Locate the cell with the specified text and output its [X, Y] center coordinate. 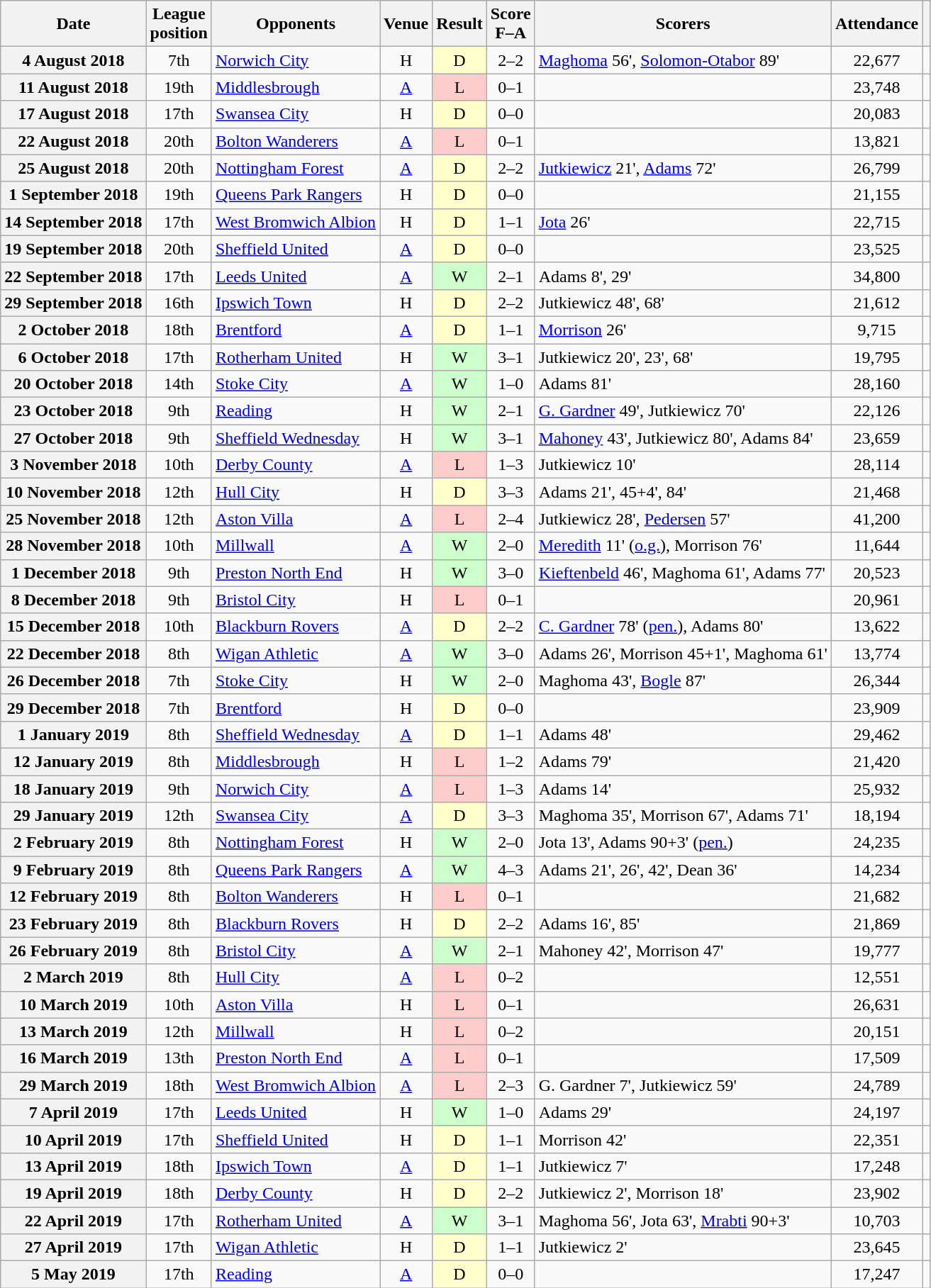
Leagueposition [179, 24]
19 September 2018 [74, 249]
10 April 2019 [74, 1139]
2 March 2019 [74, 978]
20,151 [876, 1031]
21,682 [876, 897]
Maghoma 43', Bogle 87' [683, 681]
9 February 2019 [74, 870]
27 April 2019 [74, 1248]
Adams 79' [683, 761]
13 April 2019 [74, 1166]
Jutkiewicz 10' [683, 465]
34,800 [876, 276]
16th [179, 303]
29 December 2018 [74, 707]
Adams 21', 26', 42', Dean 36' [683, 870]
1–2 [511, 761]
23,525 [876, 249]
6 October 2018 [74, 357]
21,612 [876, 303]
1 December 2018 [74, 573]
18,194 [876, 816]
17 August 2018 [74, 114]
29,462 [876, 734]
26 December 2018 [74, 681]
21,869 [876, 924]
10 March 2019 [74, 1004]
Scorers [683, 24]
12,551 [876, 978]
14 September 2018 [74, 222]
10 November 2018 [74, 492]
Opponents [295, 24]
21,155 [876, 195]
24,197 [876, 1112]
27 October 2018 [74, 438]
Adams 48' [683, 734]
24,235 [876, 843]
23,748 [876, 87]
Jutkiewicz 2' [683, 1248]
8 December 2018 [74, 600]
Jutkiewicz 7' [683, 1166]
13th [179, 1058]
Morrison 26' [683, 330]
22 April 2019 [74, 1220]
Adams 14' [683, 789]
29 January 2019 [74, 816]
1 January 2019 [74, 734]
23,659 [876, 438]
7 April 2019 [74, 1112]
Venue [406, 24]
26,631 [876, 1004]
13 March 2019 [74, 1031]
3 November 2018 [74, 465]
Jutkiewicz 28', Pedersen 57' [683, 519]
17,247 [876, 1275]
22 December 2018 [74, 654]
28 November 2018 [74, 546]
24,789 [876, 1085]
Jota 26' [683, 222]
29 March 2019 [74, 1085]
Adams 26', Morrison 45+1', Maghoma 61' [683, 654]
Adams 29' [683, 1112]
13,821 [876, 141]
19,795 [876, 357]
23 October 2018 [74, 411]
25 August 2018 [74, 168]
23,902 [876, 1193]
26 February 2019 [74, 951]
16 March 2019 [74, 1058]
18 January 2019 [74, 789]
15 December 2018 [74, 627]
Adams 8', 29' [683, 276]
Jutkiewicz 48', 68' [683, 303]
29 September 2018 [74, 303]
2 October 2018 [74, 330]
20,083 [876, 114]
Mahoney 42', Morrison 47' [683, 951]
Date [74, 24]
Jutkiewicz 21', Adams 72' [683, 168]
Jutkiewicz 20', 23', 68' [683, 357]
26,344 [876, 681]
19,777 [876, 951]
Jota 13', Adams 90+3' (pen.) [683, 843]
Morrison 42' [683, 1139]
41,200 [876, 519]
13,774 [876, 654]
22 August 2018 [74, 141]
14th [179, 384]
G. Gardner 49', Jutkiewicz 70' [683, 411]
Adams 81' [683, 384]
23 February 2019 [74, 924]
Kieftenbeld 46', Maghoma 61', Adams 77' [683, 573]
26,799 [876, 168]
Mahoney 43', Jutkiewicz 80', Adams 84' [683, 438]
22,351 [876, 1139]
G. Gardner 7', Jutkiewicz 59' [683, 1085]
12 February 2019 [74, 897]
23,909 [876, 707]
23,645 [876, 1248]
1 September 2018 [74, 195]
Maghoma 35', Morrison 67', Adams 71' [683, 816]
20,523 [876, 573]
ScoreF–A [511, 24]
Meredith 11' (o.g.), Morrison 76' [683, 546]
25 November 2018 [74, 519]
19 April 2019 [74, 1193]
2 February 2019 [74, 843]
Attendance [876, 24]
22,126 [876, 411]
12 January 2019 [74, 761]
22 September 2018 [74, 276]
13,622 [876, 627]
21,468 [876, 492]
25,932 [876, 789]
14,234 [876, 870]
22,677 [876, 60]
22,715 [876, 222]
17,509 [876, 1058]
2–3 [511, 1085]
Result [459, 24]
10,703 [876, 1220]
20 October 2018 [74, 384]
11,644 [876, 546]
11 August 2018 [74, 87]
21,420 [876, 761]
4–3 [511, 870]
Maghoma 56', Jota 63', Mrabti 90+3' [683, 1220]
28,114 [876, 465]
5 May 2019 [74, 1275]
Adams 21', 45+4', 84' [683, 492]
C. Gardner 78' (pen.), Adams 80' [683, 627]
Adams 16', 85' [683, 924]
4 August 2018 [74, 60]
Jutkiewicz 2', Morrison 18' [683, 1193]
17,248 [876, 1166]
2–4 [511, 519]
20,961 [876, 600]
9,715 [876, 330]
Maghoma 56', Solomon-Otabor 89' [683, 60]
28,160 [876, 384]
